Locate the cell with the specified text and output its (X, Y) center coordinate. 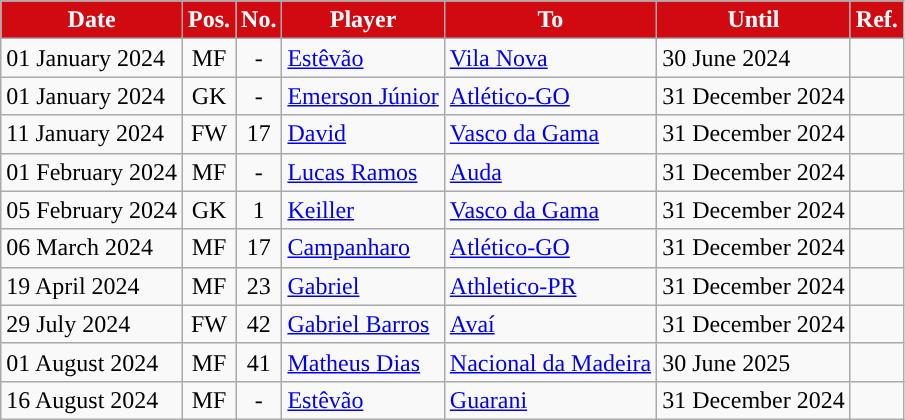
Date (92, 20)
23 (259, 286)
01 August 2024 (92, 362)
Avaí (550, 324)
19 April 2024 (92, 286)
Auda (550, 172)
To (550, 20)
Ref. (876, 20)
1 (259, 210)
No. (259, 20)
Matheus Dias (363, 362)
David (363, 134)
Gabriel Barros (363, 324)
Athletico-PR (550, 286)
Gabriel (363, 286)
06 March 2024 (92, 248)
Pos. (208, 20)
30 June 2025 (754, 362)
Campanharo (363, 248)
Player (363, 20)
Guarani (550, 400)
30 June 2024 (754, 58)
11 January 2024 (92, 134)
05 February 2024 (92, 210)
16 August 2024 (92, 400)
Until (754, 20)
42 (259, 324)
Emerson Júnior (363, 96)
Keiller (363, 210)
41 (259, 362)
01 February 2024 (92, 172)
29 July 2024 (92, 324)
Lucas Ramos (363, 172)
Nacional da Madeira (550, 362)
Vila Nova (550, 58)
